Detect which cell encompasses the target text, then output its (X, Y) center coordinate. 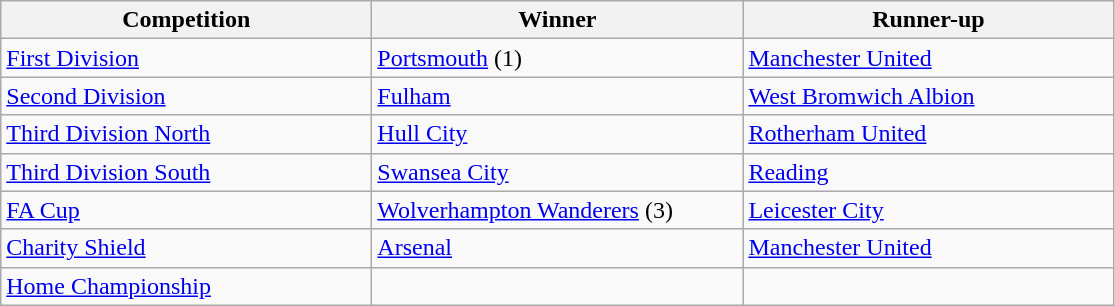
Charity Shield (186, 248)
Swansea City (558, 172)
Arsenal (558, 248)
Wolverhampton Wanderers (3) (558, 210)
Runner-up (928, 20)
Second Division (186, 96)
West Bromwich Albion (928, 96)
Home Championship (186, 286)
Third Division South (186, 172)
Hull City (558, 134)
Reading (928, 172)
Portsmouth (1) (558, 58)
FA Cup (186, 210)
Third Division North (186, 134)
Rotherham United (928, 134)
Leicester City (928, 210)
Competition (186, 20)
First Division (186, 58)
Fulham (558, 96)
Winner (558, 20)
